Scan for the cell matching the given text and deliver its [x, y] coordinate at center. 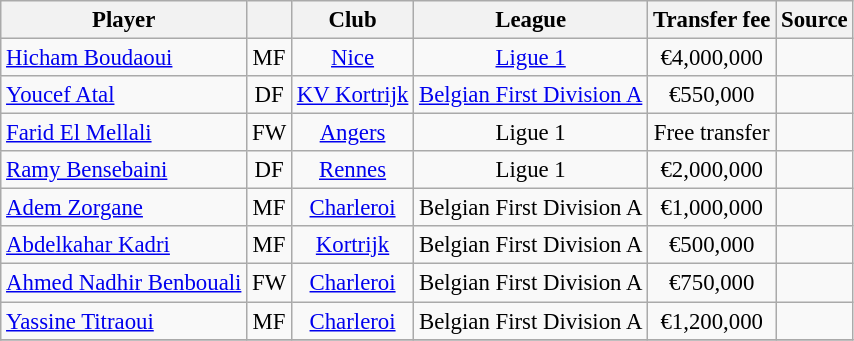
Youcef Atal [124, 95]
€500,000 [712, 245]
Adem Zorgane [124, 208]
Rennes [352, 170]
Farid El Mellali [124, 133]
Ahmed Nadhir Benbouali [124, 283]
€1,200,000 [712, 321]
€750,000 [712, 283]
€4,000,000 [712, 58]
Club [352, 20]
€550,000 [712, 95]
KV Kortrijk [352, 95]
€1,000,000 [712, 208]
Nice [352, 58]
Kortrijk [352, 245]
Angers [352, 133]
League [531, 20]
Hicham Boudaoui [124, 58]
Source [814, 20]
Player [124, 20]
Abdelkahar Kadri [124, 245]
Yassine Titraoui [124, 321]
€2,000,000 [712, 170]
Transfer fee [712, 20]
Free transfer [712, 133]
Ramy Bensebaini [124, 170]
